Capture the cell that displays the provided text and extract its (x, y) central coordinate. 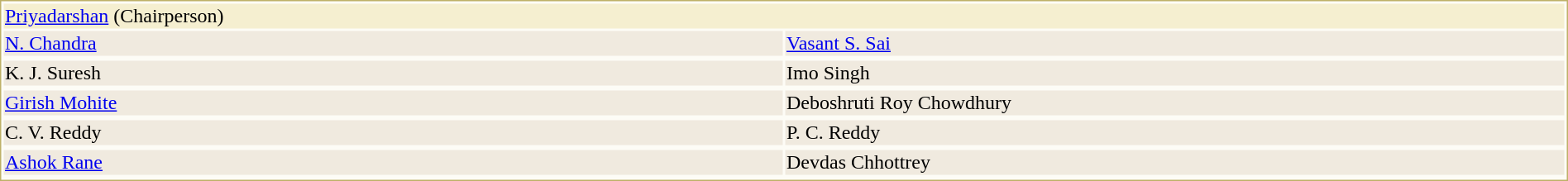
Imo Singh (1175, 74)
P. C. Reddy (1175, 133)
Priyadarshan (Chairperson) (784, 16)
K. J. Suresh (393, 74)
Girish Mohite (393, 103)
N. Chandra (393, 44)
Vasant S. Sai (1175, 44)
Devdas Chhottrey (1175, 163)
Ashok Rane (393, 163)
C. V. Reddy (393, 133)
Deboshruti Roy Chowdhury (1175, 103)
